Output the (X, Y) coordinate of the center of the cell containing the given text.  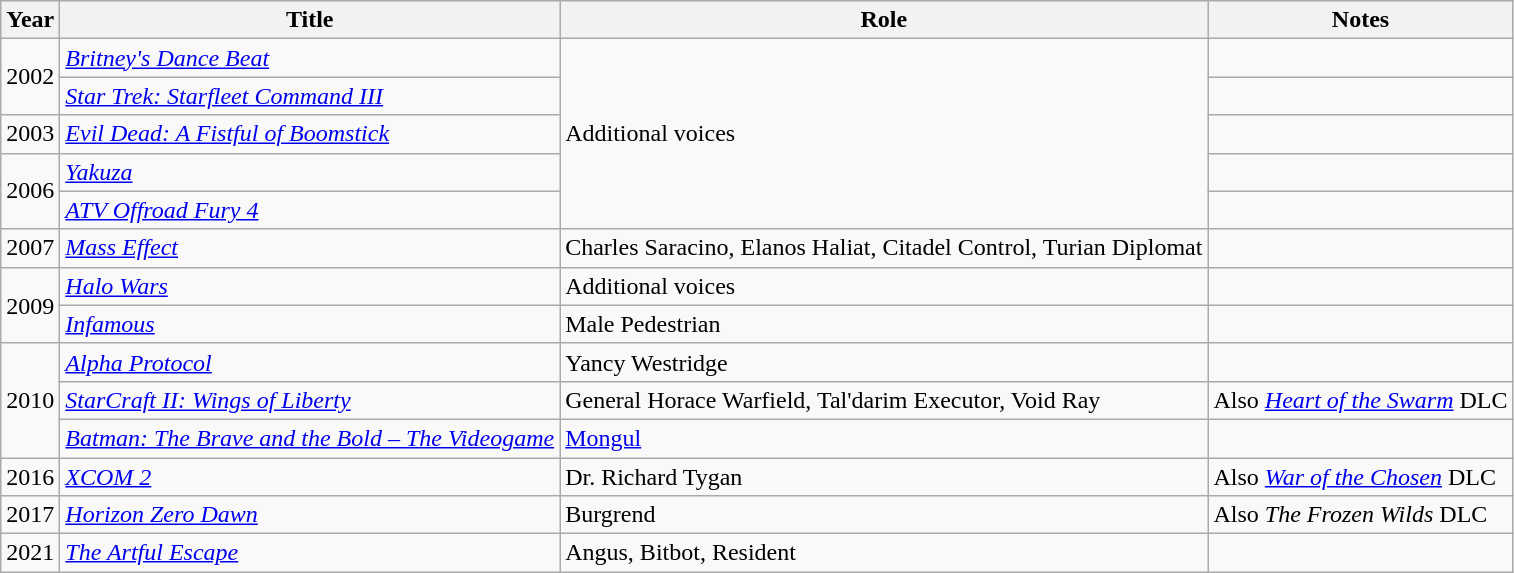
2017 (30, 515)
Yancy Westridge (884, 362)
Also Heart of the Swarm DLC (1360, 400)
Britney's Dance Beat (310, 58)
Mongul (884, 438)
Batman: The Brave and the Bold – The Videogame (310, 438)
Alpha Protocol (310, 362)
Star Trek: Starfleet Command III (310, 96)
General Horace Warfield, Tal'darim Executor, Void Ray (884, 400)
XCOM 2 (310, 477)
2010 (30, 400)
Charles Saracino, Elanos Haliat, Citadel Control, Turian Diplomat (884, 248)
Year (30, 20)
Burgrend (884, 515)
Male Pedestrian (884, 324)
Infamous (310, 324)
The Artful Escape (310, 553)
ATV Offroad Fury 4 (310, 210)
Title (310, 20)
2016 (30, 477)
Angus, Bitbot, Resident (884, 553)
2002 (30, 77)
Also War of the Chosen DLC (1360, 477)
Halo Wars (310, 286)
Also The Frozen Wilds DLC (1360, 515)
StarCraft II: Wings of Liberty (310, 400)
Dr. Richard Tygan (884, 477)
Notes (1360, 20)
Mass Effect (310, 248)
2007 (30, 248)
Evil Dead: A Fistful of Boomstick (310, 134)
2006 (30, 191)
2009 (30, 305)
Yakuza (310, 172)
2003 (30, 134)
Role (884, 20)
Horizon Zero Dawn (310, 515)
2021 (30, 553)
